From the cell containing the given text, extract its center point as (x, y) coordinate. 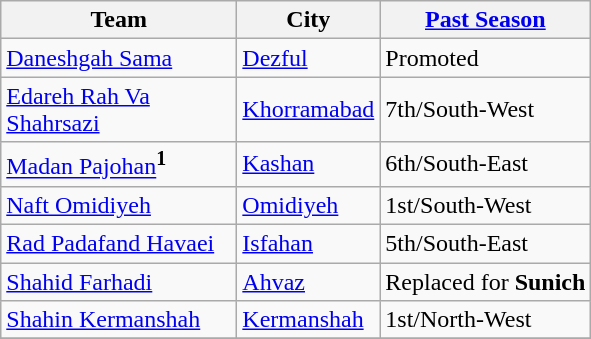
6th/South-East (486, 164)
Replaced for Sunich (486, 282)
Dezful (308, 58)
Rad Padafand Havaei (119, 244)
Khorramabad (308, 110)
Shahin Kermanshah (119, 320)
5th/South-East (486, 244)
Isfahan (308, 244)
1st/North-West (486, 320)
Naft Omidiyeh (119, 205)
City (308, 20)
Past Season (486, 20)
7th/South-West (486, 110)
Omidiyeh (308, 205)
1st/South-West (486, 205)
Ahvaz (308, 282)
Kermanshah (308, 320)
Team (119, 20)
Promoted (486, 58)
Daneshgah Sama (119, 58)
Shahid Farhadi (119, 282)
Madan Pajohan1 (119, 164)
Kashan (308, 164)
Edareh Rah Va Shahrsazi (119, 110)
